Return the (x, y) coordinate for the center point of the cell that contains the specified text.  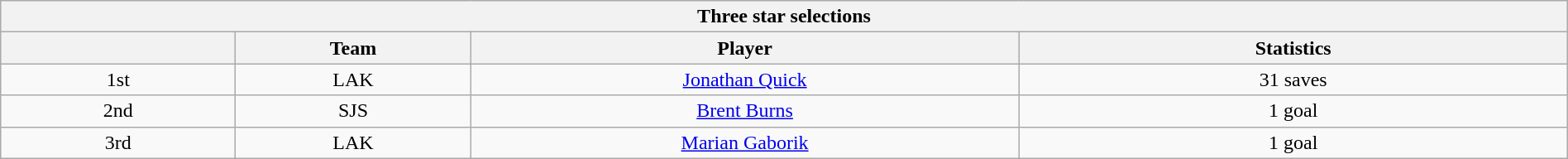
Jonathan Quick (744, 79)
Three star selections (784, 17)
Statistics (1293, 48)
1st (118, 79)
31 saves (1293, 79)
2nd (118, 111)
Brent Burns (744, 111)
Team (353, 48)
3rd (118, 142)
SJS (353, 111)
Player (744, 48)
Marian Gaborik (744, 142)
